Determine the (x, y) coordinate at the center of the cell enclosing the given text.  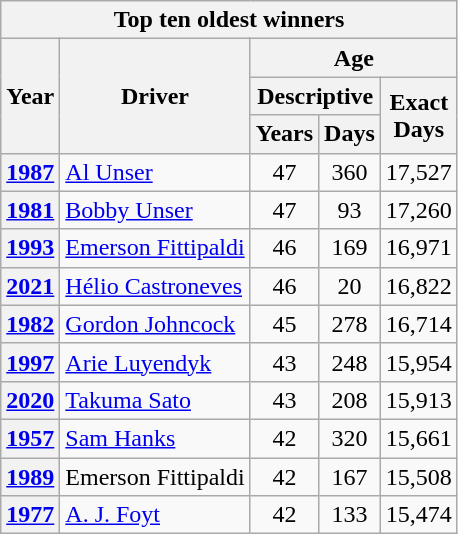
ExactDays (418, 115)
93 (350, 210)
Years (284, 134)
17,527 (418, 172)
Top ten oldest winners (230, 20)
16,822 (418, 286)
248 (350, 362)
Takuma Sato (155, 400)
1982 (30, 324)
1997 (30, 362)
15,474 (418, 515)
1981 (30, 210)
45 (284, 324)
360 (350, 172)
278 (350, 324)
1957 (30, 438)
2020 (30, 400)
320 (350, 438)
Arie Luyendyk (155, 362)
15,954 (418, 362)
15,913 (418, 400)
Bobby Unser (155, 210)
208 (350, 400)
15,661 (418, 438)
Days (350, 134)
1989 (30, 477)
A. J. Foyt (155, 515)
1993 (30, 248)
Age (354, 58)
15,508 (418, 477)
167 (350, 477)
Hélio Castroneves (155, 286)
Driver (155, 96)
2021 (30, 286)
16,971 (418, 248)
Descriptive (315, 96)
Gordon Johncock (155, 324)
1977 (30, 515)
1987 (30, 172)
16,714 (418, 324)
Year (30, 96)
20 (350, 286)
133 (350, 515)
17,260 (418, 210)
Sam Hanks (155, 438)
169 (350, 248)
Al Unser (155, 172)
